Scan for the cell matching the given text and deliver its [x, y] coordinate at center. 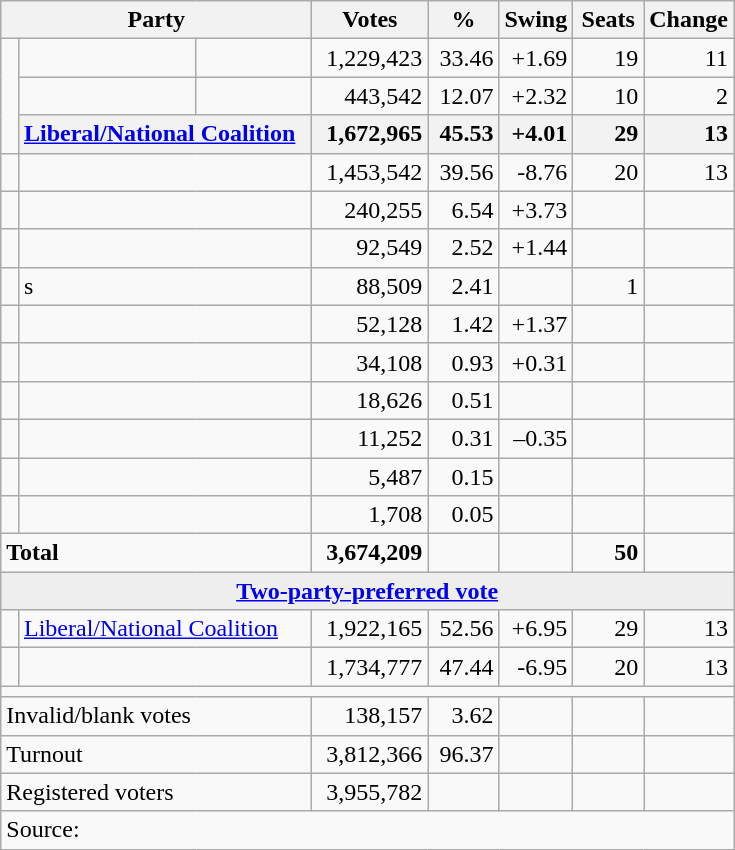
138,157 [370, 716]
+6.95 [536, 629]
+1.44 [536, 248]
Two-party-preferred vote [368, 591]
240,255 [370, 210]
52.56 [464, 629]
0.51 [464, 400]
Seats [608, 20]
1,708 [370, 515]
+4.01 [536, 134]
34,108 [370, 362]
3,812,366 [370, 754]
Turnout [156, 754]
2.52 [464, 248]
1,922,165 [370, 629]
Source: [368, 830]
443,542 [370, 96]
Registered voters [156, 792]
-8.76 [536, 172]
1.42 [464, 324]
Party [156, 20]
11,252 [370, 438]
1,672,965 [370, 134]
0.31 [464, 438]
19 [608, 58]
0.93 [464, 362]
3,674,209 [370, 553]
39.56 [464, 172]
1,229,423 [370, 58]
+1.69 [536, 58]
% [464, 20]
Votes [370, 20]
Change [689, 20]
+3.73 [536, 210]
52,128 [370, 324]
1,453,542 [370, 172]
1,734,777 [370, 667]
45.53 [464, 134]
5,487 [370, 477]
33.46 [464, 58]
88,509 [370, 286]
2.41 [464, 286]
3,955,782 [370, 792]
6.54 [464, 210]
0.05 [464, 515]
92,549 [370, 248]
–0.35 [536, 438]
11 [689, 58]
50 [608, 553]
10 [608, 96]
s [164, 286]
1 [608, 286]
3.62 [464, 716]
Invalid/blank votes [156, 716]
18,626 [370, 400]
2 [689, 96]
Swing [536, 20]
47.44 [464, 667]
+1.37 [536, 324]
0.15 [464, 477]
+0.31 [536, 362]
-6.95 [536, 667]
96.37 [464, 754]
+2.32 [536, 96]
12.07 [464, 96]
Total [156, 553]
